Return [x, y] of the center of cell containing provided text 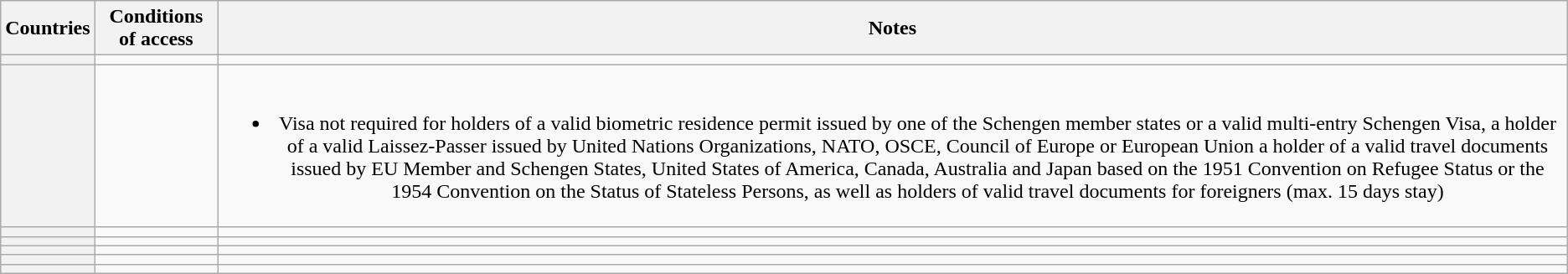
Notes [893, 28]
Countries [48, 28]
Conditions of access [156, 28]
